Scan for the cell matching the given text and deliver its (X, Y) coordinate at center. 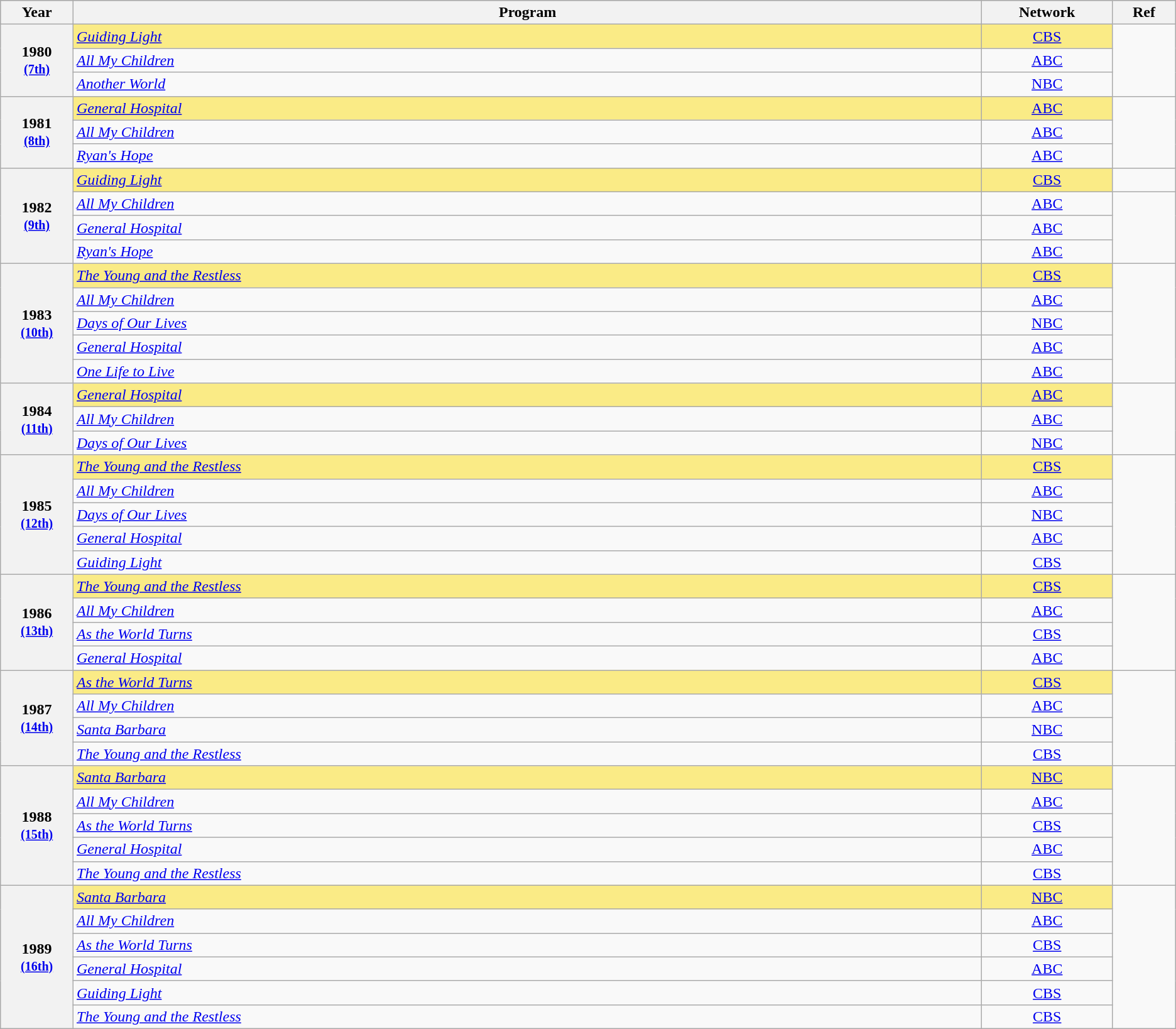
1984 (11th) (37, 419)
1989 (16th) (37, 957)
Ref (1145, 13)
1983 (10th) (37, 323)
1986 (13th) (37, 622)
Network (1047, 13)
1980 (7th) (37, 60)
1982 (9th) (37, 215)
One Life to Live (528, 371)
Another World (528, 84)
1981 (8th) (37, 132)
1988 (15th) (37, 825)
1987 (14th) (37, 717)
Program (528, 13)
1985 (12th) (37, 514)
Year (37, 13)
